Determine the (x, y) coordinate at the center of the cell enclosing the given text.  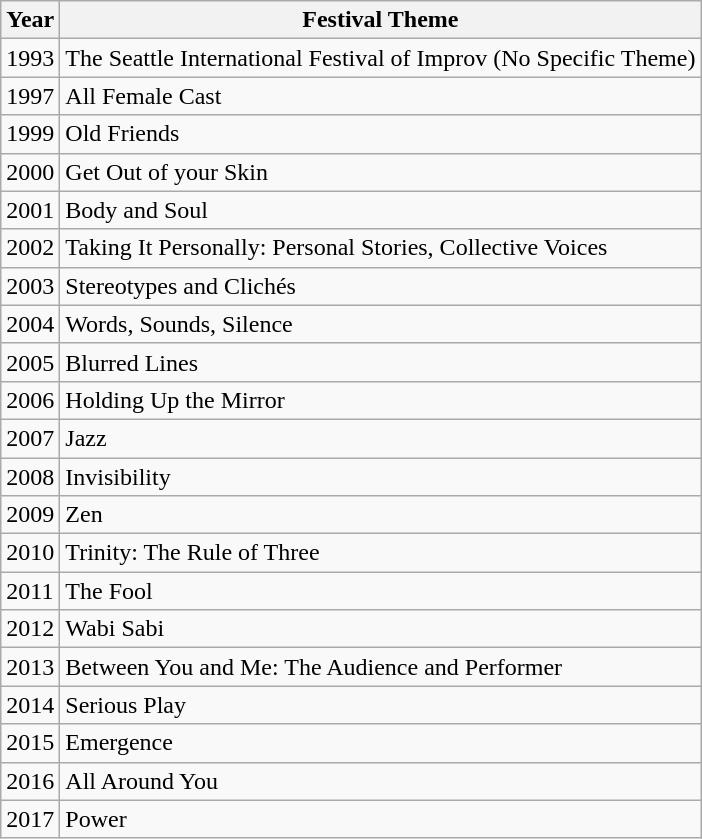
Serious Play (380, 705)
Words, Sounds, Silence (380, 324)
Invisibility (380, 477)
Holding Up the Mirror (380, 400)
All Around You (380, 781)
2013 (30, 667)
Festival Theme (380, 20)
Stereotypes and Clichés (380, 286)
Get Out of your Skin (380, 172)
2005 (30, 362)
Year (30, 20)
Wabi Sabi (380, 629)
Emergence (380, 743)
Old Friends (380, 134)
2017 (30, 819)
2008 (30, 477)
The Seattle International Festival of Improv (No Specific Theme) (380, 58)
The Fool (380, 591)
Power (380, 819)
1999 (30, 134)
2010 (30, 553)
2015 (30, 743)
2007 (30, 438)
Taking It Personally: Personal Stories, Collective Voices (380, 248)
2001 (30, 210)
2003 (30, 286)
Body and Soul (380, 210)
All Female Cast (380, 96)
2004 (30, 324)
Blurred Lines (380, 362)
Jazz (380, 438)
2014 (30, 705)
1993 (30, 58)
Between You and Me: The Audience and Performer (380, 667)
Trinity: The Rule of Three (380, 553)
2012 (30, 629)
2011 (30, 591)
2006 (30, 400)
2000 (30, 172)
2016 (30, 781)
Zen (380, 515)
2002 (30, 248)
1997 (30, 96)
2009 (30, 515)
